Detect which cell encompasses the target text, then output its [x, y] center coordinate. 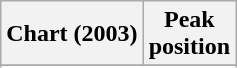
Chart (2003) [72, 34]
Peakposition [189, 34]
